Output the [x, y] coordinate of the center of the cell containing the given text.  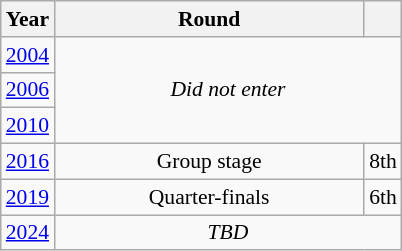
Quarter-finals [209, 197]
Did not enter [228, 90]
6th [383, 197]
2016 [28, 162]
2019 [28, 197]
Group stage [209, 162]
2010 [28, 126]
8th [383, 162]
2006 [28, 90]
2024 [28, 233]
Round [209, 19]
2004 [28, 55]
TBD [228, 233]
Year [28, 19]
